Return the [x, y] coordinate for the center point of the cell that contains the specified text.  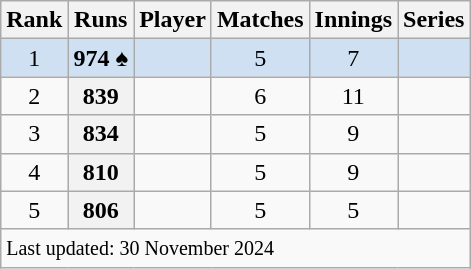
Matches [260, 20]
6 [260, 96]
810 [101, 172]
4 [34, 172]
834 [101, 134]
Rank [34, 20]
1 [34, 58]
806 [101, 210]
974 ♠ [101, 58]
839 [101, 96]
7 [353, 58]
Player [173, 20]
2 [34, 96]
Innings [353, 20]
Series [434, 20]
11 [353, 96]
Last updated: 30 November 2024 [236, 248]
3 [34, 134]
Runs [101, 20]
